Locate the cell with the specified text and output its (x, y) center coordinate. 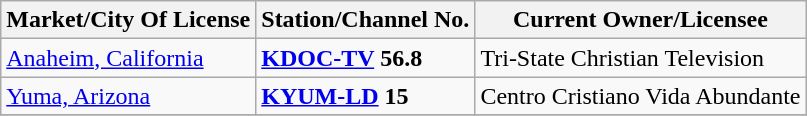
Centro Cristiano Vida Abundante (640, 96)
Yuma, Arizona (128, 96)
KYUM-LD 15 (366, 96)
Anaheim, California (128, 58)
KDOC-TV 56.8 (366, 58)
Tri-State Christian Television (640, 58)
Station/Channel No. (366, 20)
Market/City Of License (128, 20)
Current Owner/Licensee (640, 20)
